From the cell containing the given text, extract its center point as (x, y) coordinate. 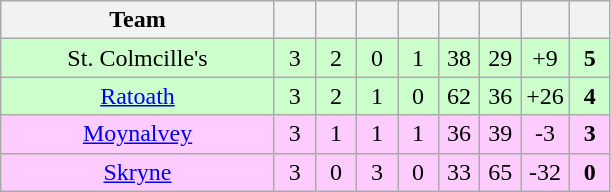
Ratoath (138, 96)
33 (460, 172)
+26 (546, 96)
St. Colmcille's (138, 58)
29 (500, 58)
Moynalvey (138, 134)
-32 (546, 172)
+9 (546, 58)
-3 (546, 134)
62 (460, 96)
38 (460, 58)
39 (500, 134)
Team (138, 20)
65 (500, 172)
4 (590, 96)
5 (590, 58)
Skryne (138, 172)
